From the cell containing the given text, extract its center point as [x, y] coordinate. 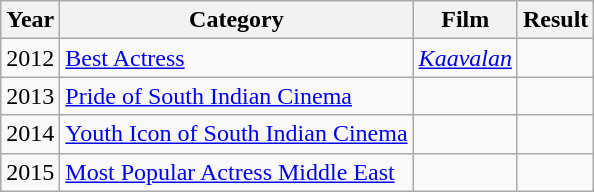
2014 [30, 134]
Result [555, 20]
2012 [30, 58]
2013 [30, 96]
Pride of South Indian Cinema [236, 96]
2015 [30, 172]
Category [236, 20]
Kaavalan [465, 58]
Best Actress [236, 58]
Youth Icon of South Indian Cinema [236, 134]
Most Popular Actress Middle East [236, 172]
Film [465, 20]
Year [30, 20]
